Output the (x, y) coordinate of the center of the cell containing the given text.  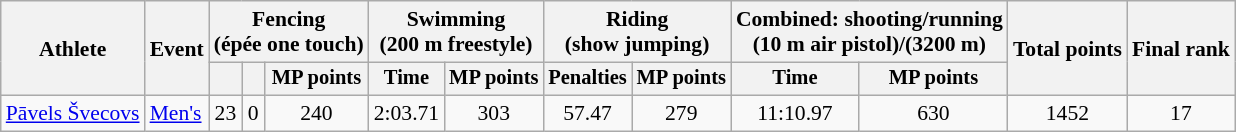
57.47 (587, 114)
2:03.71 (406, 114)
23 (226, 114)
Fencing(épée one touch) (289, 32)
630 (934, 114)
0 (253, 114)
Total points (1068, 48)
Men's (177, 114)
Athlete (73, 48)
17 (1181, 114)
Riding(show jumping) (636, 32)
Pāvels Švecovs (73, 114)
Event (177, 48)
1452 (1068, 114)
303 (494, 114)
Final rank (1181, 48)
Penalties (587, 79)
11:10.97 (795, 114)
279 (682, 114)
240 (316, 114)
Swimming(200 m freestyle) (456, 32)
Combined: shooting/running(10 m air pistol)/(3200 m) (870, 32)
